Search for the cell housing the specified text and yield its (x, y) center coordinate. 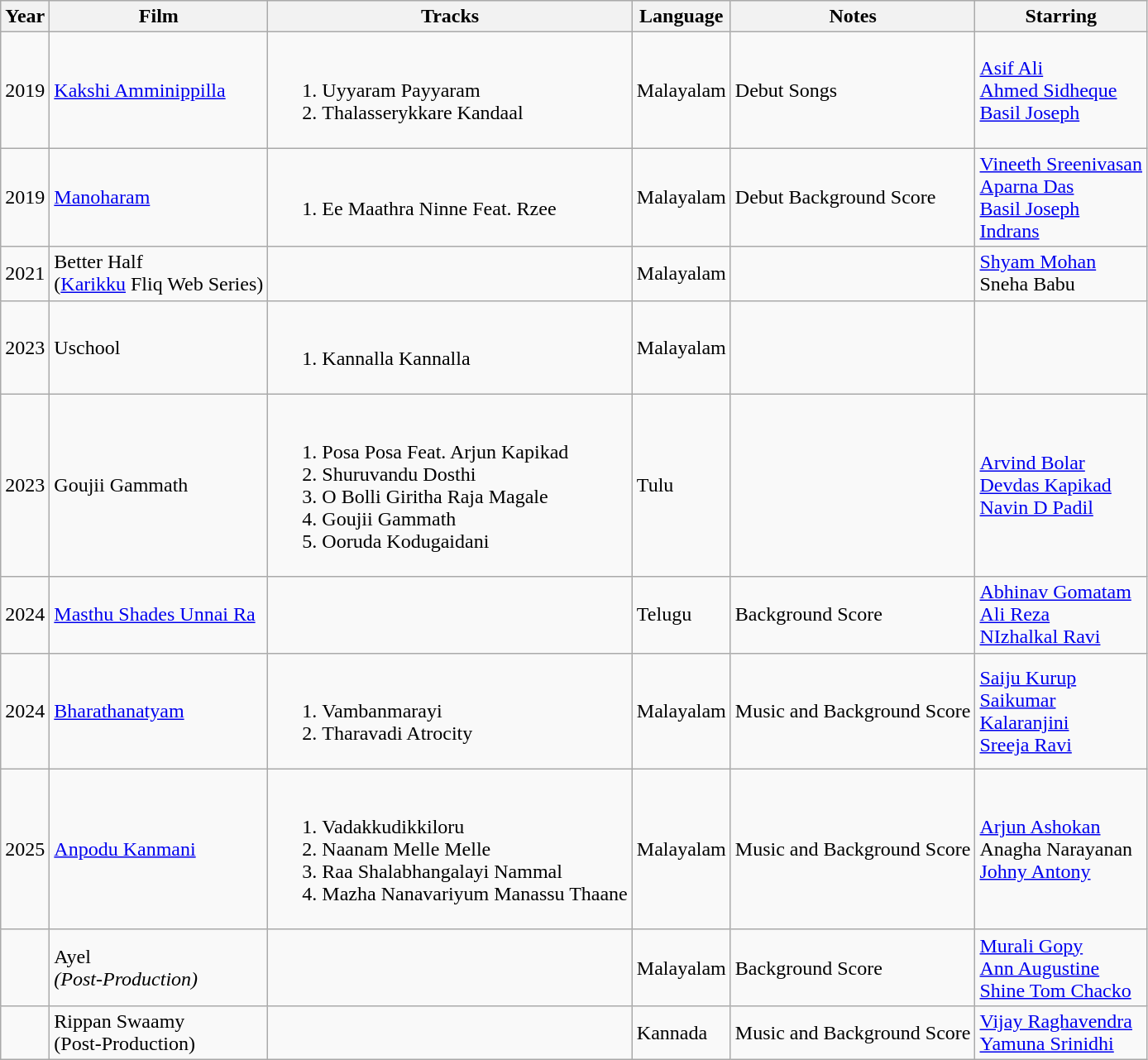
Better Half(Karikku Fliq Web Series) (159, 273)
Manoharam (159, 197)
Bharathanatyam (159, 711)
Uschool (159, 348)
VambanmarayiTharavadi Atrocity (450, 711)
Language (682, 17)
Kakshi Amminippilla (159, 90)
Abhinav GomatamAli RezaNIzhalkal Ravi (1061, 615)
Telugu (682, 615)
Kannalla Kannalla (450, 348)
Goujii Gammath (159, 485)
Murali GopyAnn AugustineShine Tom Chacko (1061, 967)
2025 (25, 849)
Tracks (450, 17)
Ee Maathra Ninne Feat. Rzee (450, 197)
Notes (853, 17)
Vijay RaghavendraYamuna Srinidhi (1061, 1033)
Vineeth SreenivasanAparna DasBasil JosephIndrans (1061, 197)
Tulu (682, 485)
Posa Posa Feat. Arjun KapikadShuruvandu DosthiO Bolli Giritha Raja MagaleGoujii GammathOoruda Kodugaidani (450, 485)
Starring (1061, 17)
Masthu Shades Unnai Ra (159, 615)
Film (159, 17)
Debut Songs (853, 90)
Uyyaram PayyaramThalasserykkare Kandaal (450, 90)
Arjun AshokanAnagha NarayananJohny Antony (1061, 849)
Year (25, 17)
Debut Background Score (853, 197)
2021 (25, 273)
Shyam MohanSneha Babu (1061, 273)
Rippan Swaamy(Post-Production) (159, 1033)
Kannada (682, 1033)
VadakkudikkiloruNaanam Melle MelleRaa Shalabhangalayi NammalMazha Nanavariyum Manassu Thaane (450, 849)
Saiju KurupSaikumarKalaranjiniSreeja Ravi (1061, 711)
Ayel(Post-Production) (159, 967)
Anpodu Kanmani (159, 849)
Arvind BolarDevdas KapikadNavin D Padil (1061, 485)
Asif AliAhmed SidhequeBasil Joseph (1061, 90)
